Scan for the cell matching the given text and deliver its [x, y] coordinate at center. 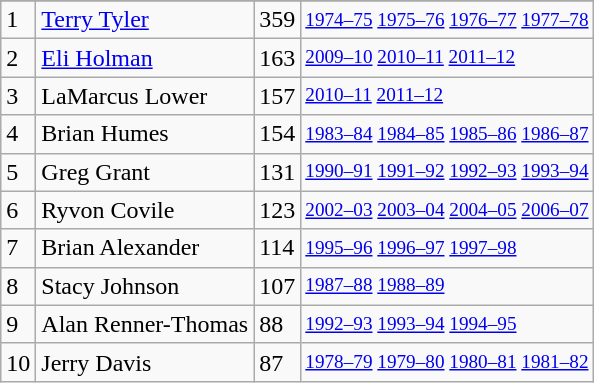
6 [18, 210]
2002–03 2003–04 2004–05 2006–07 [447, 210]
359 [278, 20]
Greg Grant [145, 172]
2009–10 2010–11 2011–12 [447, 58]
1987–88 1988–89 [447, 286]
87 [278, 362]
1983–84 1984–85 1985–86 1986–87 [447, 134]
1978–79 1979–80 1980–81 1981–82 [447, 362]
9 [18, 324]
10 [18, 362]
1995–96 1996–97 1997–98 [447, 248]
Eli Holman [145, 58]
5 [18, 172]
2010–11 2011–12 [447, 96]
131 [278, 172]
Alan Renner-Thomas [145, 324]
1992–93 1993–94 1994–95 [447, 324]
114 [278, 248]
157 [278, 96]
107 [278, 286]
Ryvon Covile [145, 210]
1990–91 1991–92 1992–93 1993–94 [447, 172]
Stacy Johnson [145, 286]
Terry Tyler [145, 20]
4 [18, 134]
Jerry Davis [145, 362]
2 [18, 58]
8 [18, 286]
1 [18, 20]
7 [18, 248]
88 [278, 324]
LaMarcus Lower [145, 96]
Brian Alexander [145, 248]
163 [278, 58]
1974–75 1975–76 1976–77 1977–78 [447, 20]
123 [278, 210]
Brian Humes [145, 134]
3 [18, 96]
154 [278, 134]
